Find where the given text appears and provide that cell's center as [x, y] coordinate. 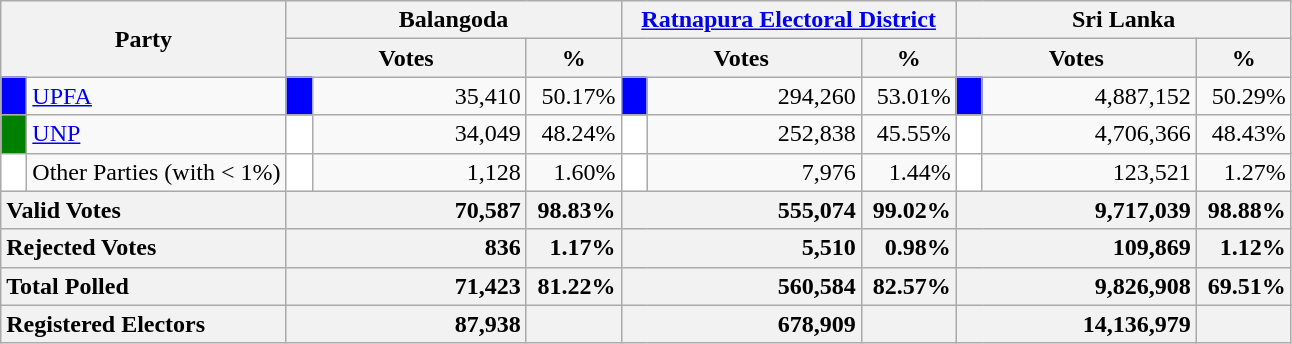
69.51% [1244, 286]
Balangoda [454, 20]
34,049 [419, 134]
82.57% [908, 286]
98.88% [1244, 210]
Party [144, 39]
Other Parties (with < 1%) [156, 172]
71,423 [406, 286]
1.27% [1244, 172]
81.22% [574, 286]
1,128 [419, 172]
9,826,908 [1076, 286]
14,136,979 [1076, 324]
Valid Votes [144, 210]
0.98% [908, 248]
87,938 [406, 324]
1.44% [908, 172]
7,976 [754, 172]
252,838 [754, 134]
50.17% [574, 96]
560,584 [741, 286]
99.02% [908, 210]
4,706,366 [1089, 134]
Registered Electors [144, 324]
70,587 [406, 210]
UNP [156, 134]
9,717,039 [1076, 210]
1.60% [574, 172]
48.24% [574, 134]
53.01% [908, 96]
Sri Lanka [1124, 20]
109,869 [1076, 248]
123,521 [1089, 172]
1.17% [574, 248]
5,510 [741, 248]
294,260 [754, 96]
Total Polled [144, 286]
45.55% [908, 134]
98.83% [574, 210]
Ratnapura Electoral District [788, 20]
Rejected Votes [144, 248]
35,410 [419, 96]
48.43% [1244, 134]
50.29% [1244, 96]
678,909 [741, 324]
UPFA [156, 96]
4,887,152 [1089, 96]
836 [406, 248]
1.12% [1244, 248]
555,074 [741, 210]
